Output the [X, Y] coordinate of the center of the cell containing the given text.  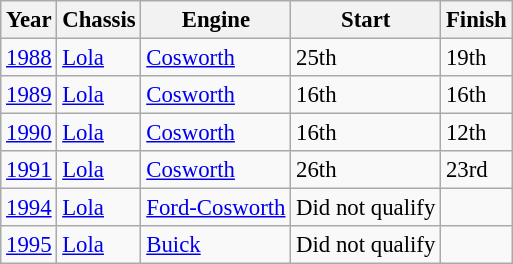
Start [366, 20]
12th [476, 133]
1994 [29, 208]
1988 [29, 58]
1990 [29, 133]
23rd [476, 170]
Engine [216, 20]
Buick [216, 245]
Ford-Cosworth [216, 208]
Year [29, 20]
26th [366, 170]
1991 [29, 170]
Finish [476, 20]
1989 [29, 95]
19th [476, 58]
25th [366, 58]
Chassis [99, 20]
1995 [29, 245]
